Determine the [X, Y] coordinate at the center of the cell enclosing the given text.  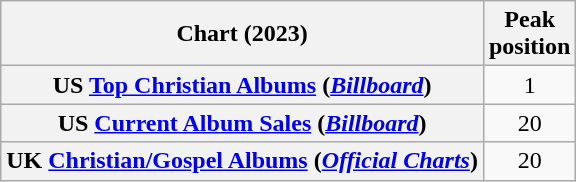
US Top Christian Albums (Billboard) [242, 85]
1 [529, 85]
US Current Album Sales (Billboard) [242, 123]
Chart (2023) [242, 34]
Peakposition [529, 34]
UK Christian/Gospel Albums (Official Charts) [242, 161]
